Search for the cell housing the specified text and yield its [x, y] center coordinate. 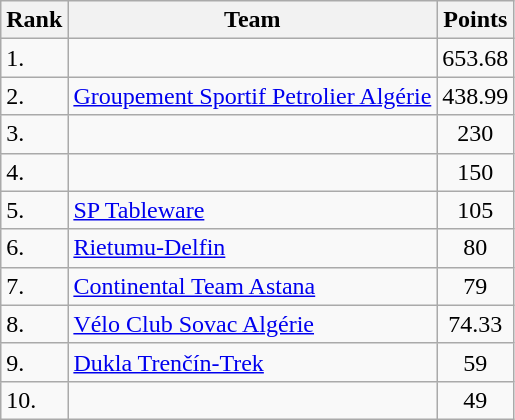
Groupement Sportif Petrolier Algérie [252, 96]
Points [476, 20]
SP Tableware [252, 210]
2. [34, 96]
150 [476, 172]
79 [476, 286]
230 [476, 134]
74.33 [476, 324]
10. [34, 400]
5. [34, 210]
Rank [34, 20]
49 [476, 400]
8. [34, 324]
7. [34, 286]
Dukla Trenčín-Trek [252, 362]
Continental Team Astana [252, 286]
4. [34, 172]
Team [252, 20]
1. [34, 58]
Vélo Club Sovac Algérie [252, 324]
9. [34, 362]
6. [34, 248]
105 [476, 210]
3. [34, 134]
80 [476, 248]
59 [476, 362]
438.99 [476, 96]
Rietumu-Delfin [252, 248]
653.68 [476, 58]
